Return [X, Y] of the center of cell containing provided text 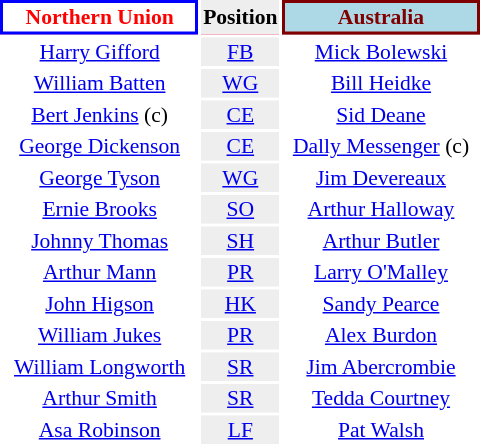
Arthur Mann [100, 272]
Pat Walsh [381, 430]
William Longworth [100, 366]
Position [240, 17]
LF [240, 430]
FB [240, 52]
Mick Bolewski [381, 52]
William Jukes [100, 335]
Arthur Butler [381, 240]
Asa Robinson [100, 430]
Ernie Brooks [100, 209]
SO [240, 209]
Bill Heidke [381, 83]
Jim Abercrombie [381, 366]
Alex Burdon [381, 335]
Johnny Thomas [100, 240]
Harry Gifford [100, 52]
HK [240, 304]
Australia [381, 17]
Dally Messenger (c) [381, 146]
Bert Jenkins (c) [100, 114]
SH [240, 240]
John Higson [100, 304]
Northern Union [100, 17]
Tedda Courtney [381, 398]
George Tyson [100, 178]
Arthur Halloway [381, 209]
Arthur Smith [100, 398]
William Batten [100, 83]
Sandy Pearce [381, 304]
Jim Devereaux [381, 178]
Larry O'Malley [381, 272]
George Dickenson [100, 146]
Sid Deane [381, 114]
